Extract the [x, y] coordinate from the center of the cell holding the provided text.  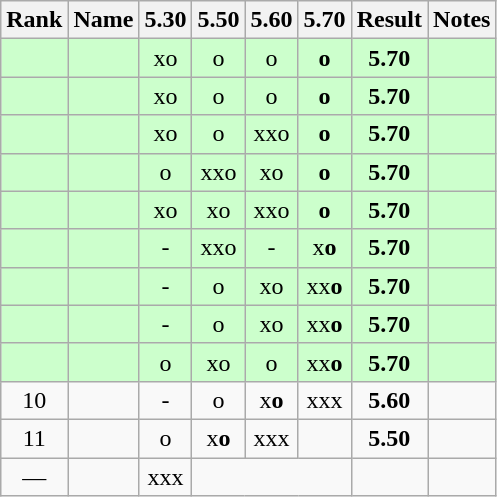
Name [104, 20]
Rank [34, 20]
5.30 [166, 20]
Notes [462, 20]
10 [34, 400]
— [34, 477]
11 [34, 438]
Result [389, 20]
